Pinpoint the cell where the given text exists, returning its [X, Y] midpoint coordinate. 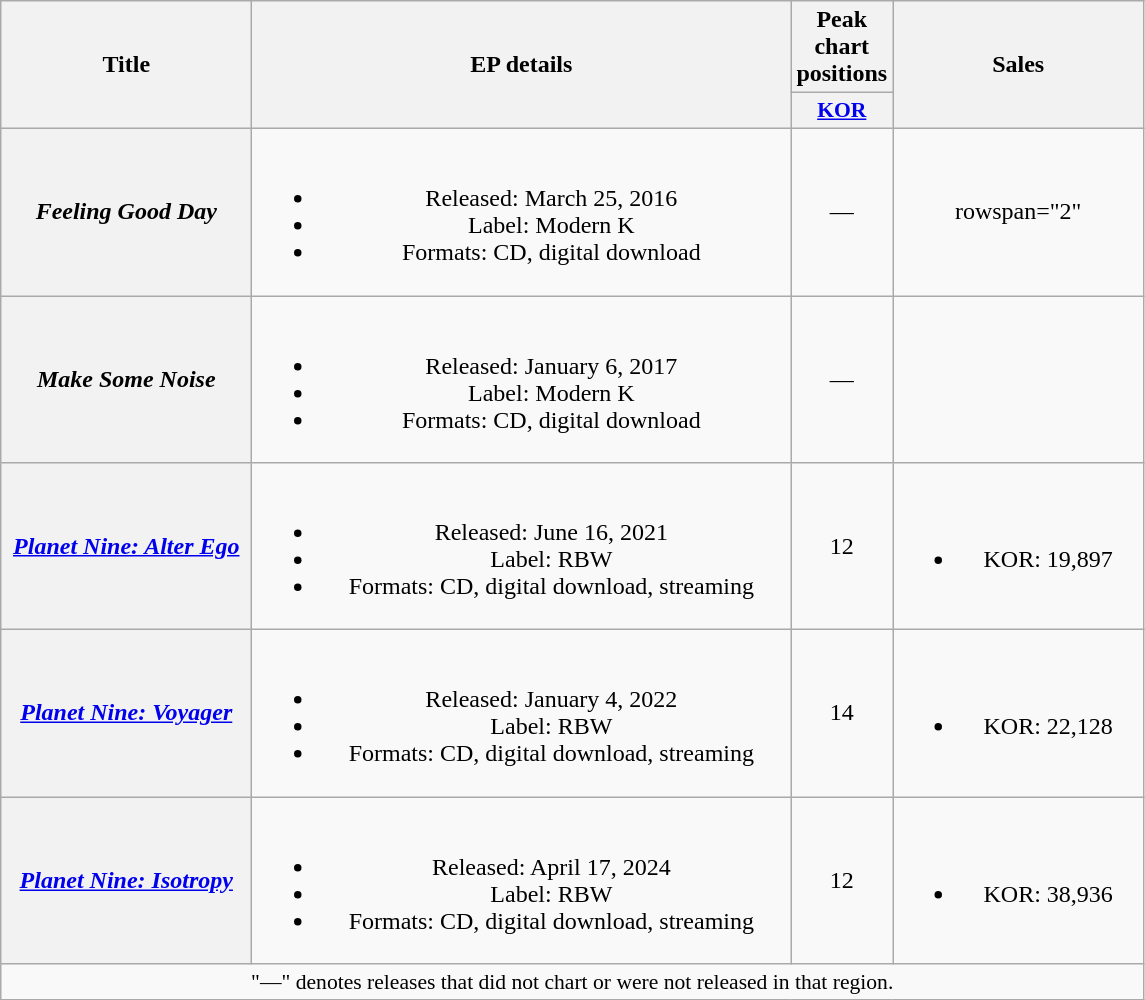
14 [842, 714]
KOR: 38,936 [1018, 880]
Planet Nine: Alter Ego [126, 546]
Released: January 6, 2017Label: Modern KFormats: CD, digital download [522, 380]
Planet Nine: Voyager [126, 714]
Released: June 16, 2021Label: RBWFormats: CD, digital download, streaming [522, 546]
Planet Nine: Isotropy [126, 880]
KOR: 19,897 [1018, 546]
Peak chart positions [842, 47]
Make Some Noise [126, 380]
KOR [842, 111]
EP details [522, 65]
Released: January 4, 2022Label: RBWFormats: CD, digital download, streaming [522, 714]
Released: March 25, 2016Label: Modern KFormats: CD, digital download [522, 212]
Released: April 17, 2024Label: RBWFormats: CD, digital download, streaming [522, 880]
KOR: 22,128 [1018, 714]
rowspan="2" [1018, 212]
"—" denotes releases that did not chart or were not released in that region. [572, 982]
Feeling Good Day [126, 212]
Sales [1018, 65]
Title [126, 65]
